Output the (X, Y) coordinate of the center of the cell containing the given text.  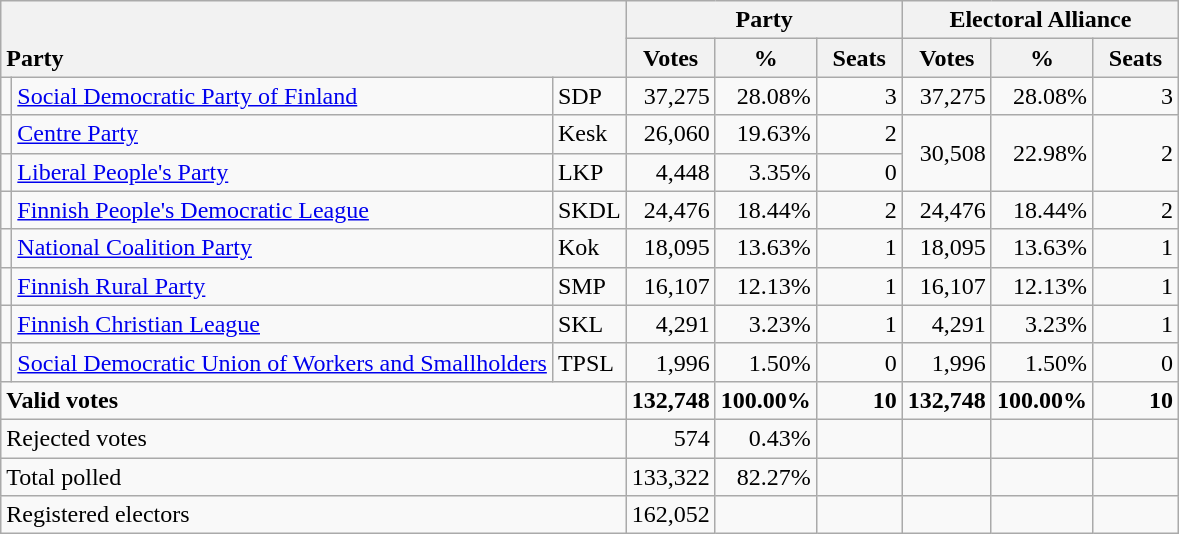
0.43% (766, 438)
Finnish People's Democratic League (282, 210)
4,448 (670, 172)
19.63% (766, 134)
SKDL (589, 210)
574 (670, 438)
Social Democratic Union of Workers and Smallholders (282, 362)
Liberal People's Party (282, 172)
SMP (589, 286)
TPSL (589, 362)
82.27% (766, 477)
133,322 (670, 477)
Registered electors (314, 515)
Valid votes (314, 400)
Total polled (314, 477)
Kok (589, 248)
26,060 (670, 134)
30,508 (946, 153)
162,052 (670, 515)
Rejected votes (314, 438)
National Coalition Party (282, 248)
Social Democratic Party of Finland (282, 96)
22.98% (1042, 153)
Finnish Rural Party (282, 286)
Kesk (589, 134)
3.35% (766, 172)
SDP (589, 96)
Centre Party (282, 134)
Finnish Christian League (282, 324)
SKL (589, 324)
LKP (589, 172)
Electoral Alliance (1040, 20)
